From the cell containing the given text, extract its center point as [x, y] coordinate. 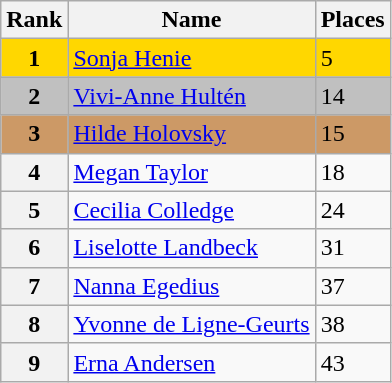
43 [352, 362]
18 [352, 172]
24 [352, 210]
Megan Taylor [192, 172]
Places [352, 20]
Cecilia Colledge [192, 210]
Rank [34, 20]
1 [34, 58]
Yvonne de Ligne-Geurts [192, 324]
Nanna Egedius [192, 286]
37 [352, 286]
14 [352, 96]
8 [34, 324]
38 [352, 324]
Sonja Henie [192, 58]
4 [34, 172]
Erna Andersen [192, 362]
6 [34, 248]
15 [352, 134]
3 [34, 134]
Vivi-Anne Hultén [192, 96]
Name [192, 20]
Hilde Holovsky [192, 134]
Liselotte Landbeck [192, 248]
31 [352, 248]
9 [34, 362]
7 [34, 286]
2 [34, 96]
